Locate the cell with the specified text and output its (X, Y) center coordinate. 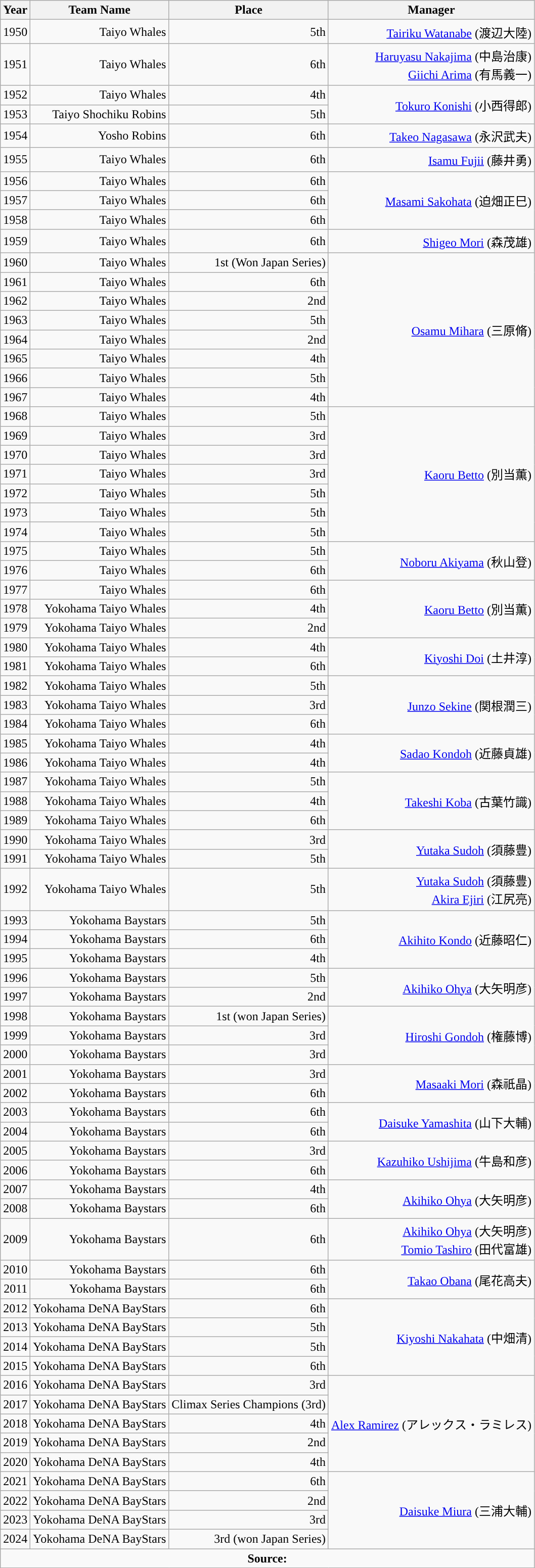
Noboru Akiyama (秋山登) (431, 560)
1975 (15, 551)
1991 (15, 859)
Hiroshi Gondoh (権藤博) (431, 1035)
2006 (15, 1170)
Climax Series Champions (3rd) (249, 1404)
2010 (15, 1270)
1978 (15, 609)
1994 (15, 939)
1960 (15, 262)
Place (249, 10)
2001 (15, 1074)
Sadao Kondoh (近藤貞雄) (431, 753)
2021 (15, 1481)
1968 (15, 416)
Daisuke Yamashita (山下大輔) (431, 1122)
1993 (15, 920)
2016 (15, 1385)
2007 (15, 1189)
Akihiko Ohya (大矢明彦)Tomio Tashiro (田代富雄) (431, 1239)
1980 (15, 647)
Takeo Nagasawa (永沢武夫) (431, 135)
1962 (15, 301)
1998 (15, 1016)
1950 (15, 31)
1977 (15, 590)
Yutaka Sudoh (須藤豊)Akira Ejiri (江尻亮) (431, 889)
2000 (15, 1055)
1964 (15, 340)
2015 (15, 1366)
2003 (15, 1112)
1965 (15, 359)
Akihito Kondo (近藤昭仁) (431, 939)
Source: (268, 1558)
Alex Ramirez (アレックス・ラミレス) (431, 1423)
1979 (15, 628)
Takeshi Koba (古葉竹識) (431, 801)
1956 (15, 181)
Yutaka Sudoh (須藤豊) (431, 849)
Tairiku Watanabe (渡辺大陸) (431, 31)
2004 (15, 1131)
Kazuhiko Ushijima (牛島和彦) (431, 1160)
1958 (15, 219)
2023 (15, 1519)
Masaaki Mori (森祇晶) (431, 1083)
2022 (15, 1500)
2005 (15, 1151)
2008 (15, 1208)
1954 (15, 135)
1996 (15, 978)
1971 (15, 474)
1989 (15, 820)
1951 (15, 65)
2009 (15, 1239)
1972 (15, 493)
1961 (15, 281)
2017 (15, 1404)
Kiyoshi Nakahata (中畑清) (431, 1337)
1967 (15, 397)
Daisuke Miura (三浦大輔) (431, 1510)
1988 (15, 801)
1987 (15, 782)
Kiyoshi Doi (土井淳) (431, 657)
1997 (15, 997)
1959 (15, 241)
Manager (431, 10)
1999 (15, 1035)
1963 (15, 320)
Year (15, 10)
Takao Obana (尾花高夫) (431, 1279)
2011 (15, 1289)
2012 (15, 1308)
1981 (15, 667)
Junzo Sekine (関根潤三) (431, 705)
Team Name (100, 10)
Shigeo Mori (森茂雄) (431, 241)
1984 (15, 724)
1953 (15, 114)
Taiyo Shochiku Robins (100, 114)
1990 (15, 839)
1974 (15, 532)
1957 (15, 200)
2002 (15, 1093)
2013 (15, 1327)
1969 (15, 436)
1983 (15, 705)
2020 (15, 1462)
1955 (15, 160)
1973 (15, 512)
2018 (15, 1423)
1970 (15, 455)
3rd (won Japan Series) (249, 1539)
1966 (15, 378)
1986 (15, 763)
1995 (15, 959)
Tokuro Konishi (小西得郎) (431, 105)
2014 (15, 1347)
Haruyasu Nakajima (中島治康)Giichi Arima (有馬義一) (431, 65)
1st (Won Japan Series) (249, 262)
Osamu Mihara (三原脩) (431, 329)
1992 (15, 889)
1952 (15, 95)
Isamu Fujii (藤井勇) (431, 160)
1982 (15, 686)
2024 (15, 1539)
1985 (15, 743)
Masami Sakohata (迫畑正巳) (431, 200)
Yosho Robins (100, 135)
1st (won Japan Series) (249, 1016)
1976 (15, 570)
2019 (15, 1443)
